Determine the (x, y) coordinate at the center of the cell enclosing the given text.  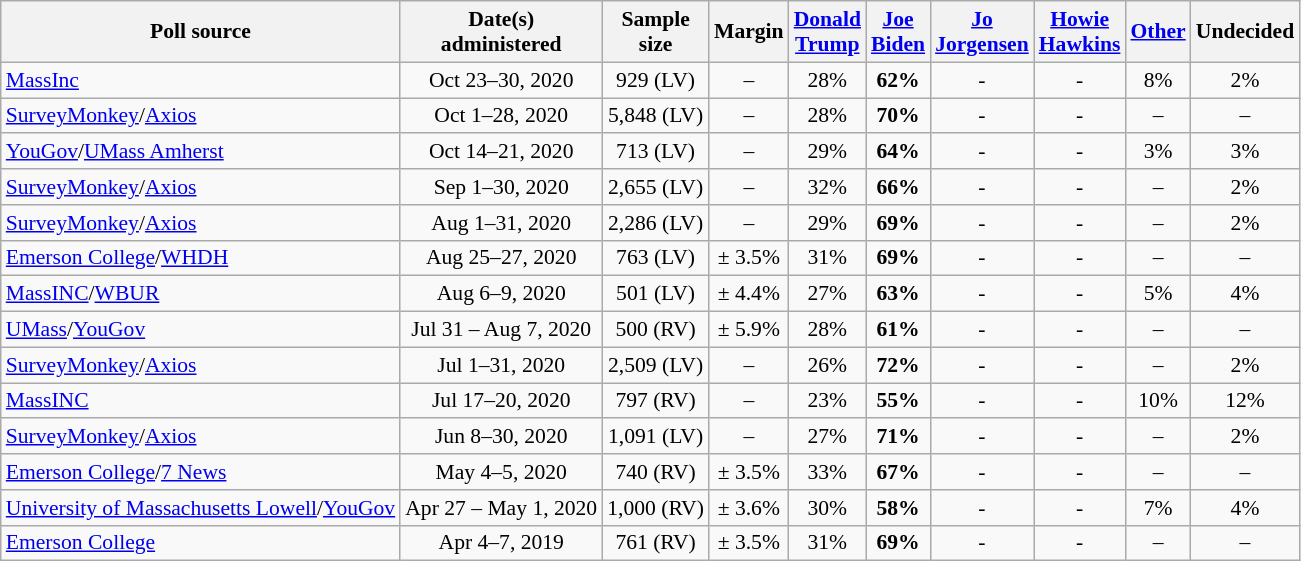
Aug 1–31, 2020 (501, 223)
± 4.4% (749, 294)
763 (LV) (656, 258)
71% (898, 437)
1,000 (RV) (656, 508)
740 (RV) (656, 472)
66% (898, 187)
Apr 27 – May 1, 2020 (501, 508)
Other (1158, 32)
Aug 25–27, 2020 (501, 258)
MassINC/WBUR (200, 294)
67% (898, 472)
MassInc (200, 80)
61% (898, 330)
55% (898, 401)
500 (RV) (656, 330)
72% (898, 365)
UMass/YouGov (200, 330)
5% (1158, 294)
23% (828, 401)
Emerson College/WHDH (200, 258)
Oct 14–21, 2020 (501, 152)
5,848 (LV) (656, 116)
58% (898, 508)
30% (828, 508)
26% (828, 365)
Jul 31 – Aug 7, 2020 (501, 330)
70% (898, 116)
Emerson College (200, 543)
May 4–5, 2020 (501, 472)
62% (898, 80)
64% (898, 152)
1,091 (LV) (656, 437)
Aug 6–9, 2020 (501, 294)
Oct 1–28, 2020 (501, 116)
DonaldTrump (828, 32)
Jul 1–31, 2020 (501, 365)
Poll source (200, 32)
± 3.6% (749, 508)
Jul 17–20, 2020 (501, 401)
University of Massachusetts Lowell/YouGov (200, 508)
2,509 (LV) (656, 365)
Date(s)administered (501, 32)
2,286 (LV) (656, 223)
32% (828, 187)
Apr 4–7, 2019 (501, 543)
Jun 8–30, 2020 (501, 437)
Sep 1–30, 2020 (501, 187)
2,655 (LV) (656, 187)
12% (1245, 401)
713 (LV) (656, 152)
Samplesize (656, 32)
761 (RV) (656, 543)
MassINC (200, 401)
JoeBiden (898, 32)
JoJorgensen (982, 32)
Margin (749, 32)
Emerson College/7 News (200, 472)
7% (1158, 508)
HowieHawkins (1080, 32)
797 (RV) (656, 401)
501 (LV) (656, 294)
10% (1158, 401)
Oct 23–30, 2020 (501, 80)
± 5.9% (749, 330)
8% (1158, 80)
929 (LV) (656, 80)
63% (898, 294)
Undecided (1245, 32)
YouGov/UMass Amherst (200, 152)
33% (828, 472)
